Return the (x, y) coordinate for the center point of the cell that contains the specified text.  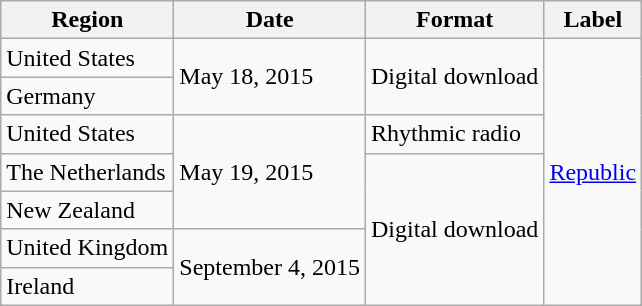
Ireland (88, 286)
United Kingdom (88, 248)
The Netherlands (88, 172)
Republic (593, 172)
May 18, 2015 (270, 77)
Label (593, 20)
Rhythmic radio (455, 134)
Germany (88, 96)
Format (455, 20)
May 19, 2015 (270, 172)
Date (270, 20)
Region (88, 20)
New Zealand (88, 210)
September 4, 2015 (270, 267)
